Identify which cell holds the provided text, then report its [X, Y] central coordinate. 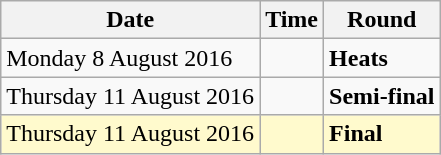
Heats [382, 58]
Date [130, 20]
Final [382, 134]
Monday 8 August 2016 [130, 58]
Semi-final [382, 96]
Round [382, 20]
Time [292, 20]
